Pinpoint the cell where the given text exists, returning its (x, y) midpoint coordinate. 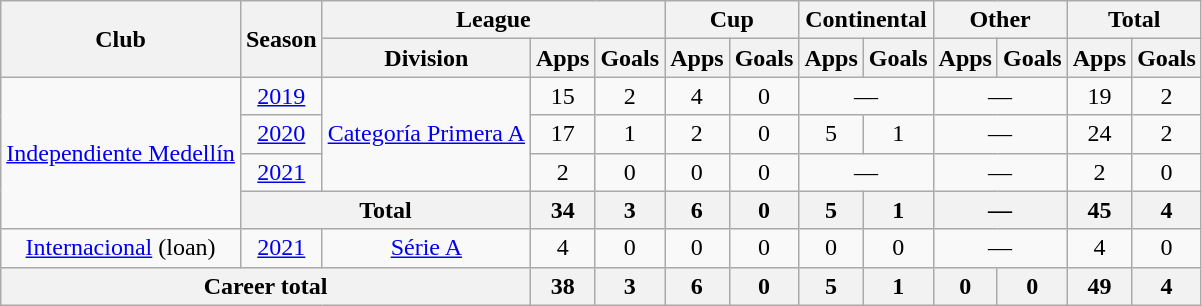
Career total (266, 286)
24 (1099, 134)
Continental (866, 20)
Categoría Primera A (426, 134)
2020 (281, 134)
Season (281, 39)
34 (562, 210)
2019 (281, 96)
49 (1099, 286)
Internacional (loan) (121, 248)
League (494, 20)
15 (562, 96)
Division (426, 58)
45 (1099, 210)
Cup (732, 20)
Independiente Medellín (121, 153)
38 (562, 286)
Club (121, 39)
17 (562, 134)
Série A (426, 248)
Other (1000, 20)
19 (1099, 96)
